Determine the (x, y) coordinate at the center of the cell enclosing the given text.  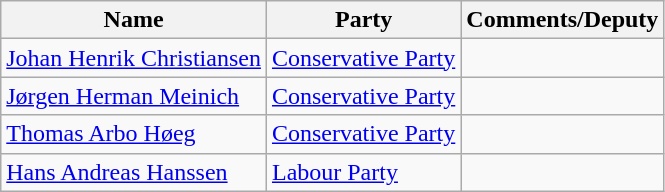
Labour Party (363, 172)
Hans Andreas Hanssen (134, 172)
Johan Henrik Christiansen (134, 58)
Party (363, 20)
Thomas Arbo Høeg (134, 134)
Comments/Deputy (562, 20)
Jørgen Herman Meinich (134, 96)
Name (134, 20)
